Pinpoint the cell where the given text exists, returning its [X, Y] midpoint coordinate. 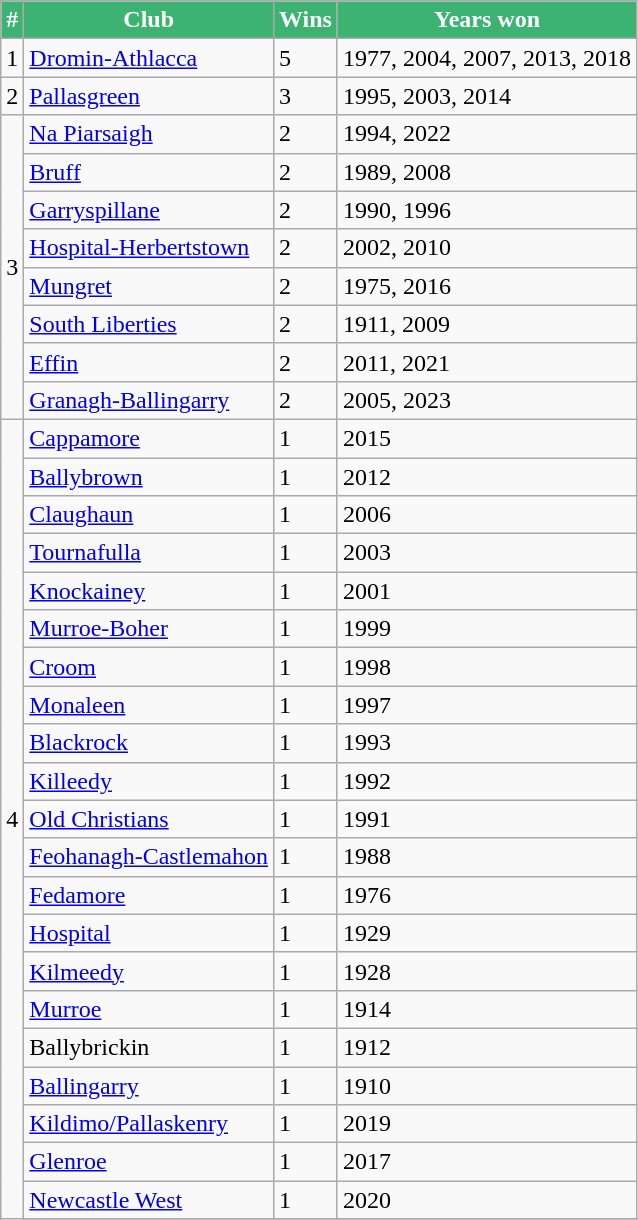
Killeedy [149, 781]
Claughaun [149, 515]
2019 [486, 1124]
Wins [305, 20]
Ballybrown [149, 477]
Garryspillane [149, 210]
1991 [486, 819]
1928 [486, 971]
1929 [486, 933]
Knockainey [149, 591]
Na Piarsaigh [149, 134]
Mungret [149, 286]
Fedamore [149, 895]
Old Christians [149, 819]
1914 [486, 1009]
Blackrock [149, 743]
2012 [486, 477]
Tournafulla [149, 553]
1976 [486, 895]
1910 [486, 1085]
1997 [486, 705]
2003 [486, 553]
Ballybrickin [149, 1047]
Murroe-Boher [149, 629]
Club [149, 20]
2002, 2010 [486, 248]
1994, 2022 [486, 134]
Murroe [149, 1009]
1977, 2004, 2007, 2013, 2018 [486, 58]
Dromin-Athlacca [149, 58]
2006 [486, 515]
2005, 2023 [486, 400]
Feohanagh-Castlemahon [149, 857]
2020 [486, 1200]
Granagh-Ballingarry [149, 400]
Pallasgreen [149, 96]
Ballingarry [149, 1085]
Hospital-Herbertstown [149, 248]
Years won [486, 20]
Kilmeedy [149, 971]
1911, 2009 [486, 324]
# [12, 20]
5 [305, 58]
1990, 1996 [486, 210]
Cappamore [149, 438]
1989, 2008 [486, 172]
Glenroe [149, 1162]
South Liberties [149, 324]
Croom [149, 667]
Hospital [149, 933]
2015 [486, 438]
Bruff [149, 172]
Newcastle West [149, 1200]
1988 [486, 857]
Monaleen [149, 705]
2017 [486, 1162]
1975, 2016 [486, 286]
1992 [486, 781]
1995, 2003, 2014 [486, 96]
2001 [486, 591]
4 [12, 818]
2011, 2021 [486, 362]
1998 [486, 667]
1999 [486, 629]
Effin [149, 362]
1993 [486, 743]
Kildimo/Pallaskenry [149, 1124]
1912 [486, 1047]
